Extract the [x, y] coordinate from the center of the cell holding the provided text.  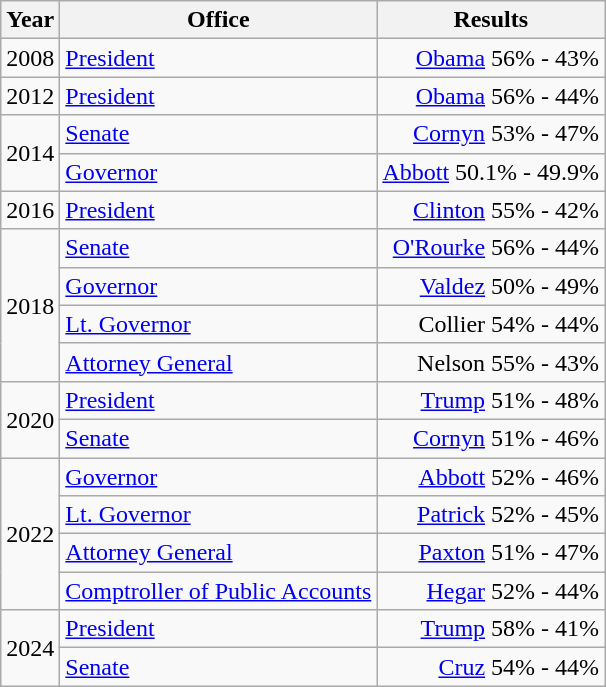
Cornyn 51% - 46% [491, 438]
Comptroller of Public Accounts [218, 591]
Nelson 55% - 43% [491, 362]
Year [30, 20]
Cruz 54% - 44% [491, 667]
Abbott 50.1% - 49.9% [491, 172]
O'Rourke 56% - 44% [491, 248]
Clinton 55% - 42% [491, 210]
Abbott 52% - 46% [491, 477]
Valdez 50% - 49% [491, 286]
Obama 56% - 43% [491, 58]
Patrick 52% - 45% [491, 515]
Results [491, 20]
2016 [30, 210]
Cornyn 53% - 47% [491, 134]
2022 [30, 534]
Collier 54% - 44% [491, 324]
Obama 56% - 44% [491, 96]
2018 [30, 305]
2020 [30, 419]
2014 [30, 153]
Hegar 52% - 44% [491, 591]
Office [218, 20]
2008 [30, 58]
Trump 58% - 41% [491, 629]
2012 [30, 96]
Paxton 51% - 47% [491, 553]
2024 [30, 648]
Trump 51% - 48% [491, 400]
